Output the (x, y) coordinate of the center of the cell containing the given text.  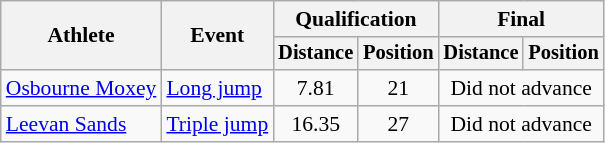
Athlete (82, 36)
7.81 (316, 88)
Triple jump (217, 124)
Qualification (356, 19)
16.35 (316, 124)
Event (217, 36)
Leevan Sands (82, 124)
Final (522, 19)
Long jump (217, 88)
27 (398, 124)
Osbourne Moxey (82, 88)
21 (398, 88)
